Detect which cell encompasses the target text, then output its (X, Y) center coordinate. 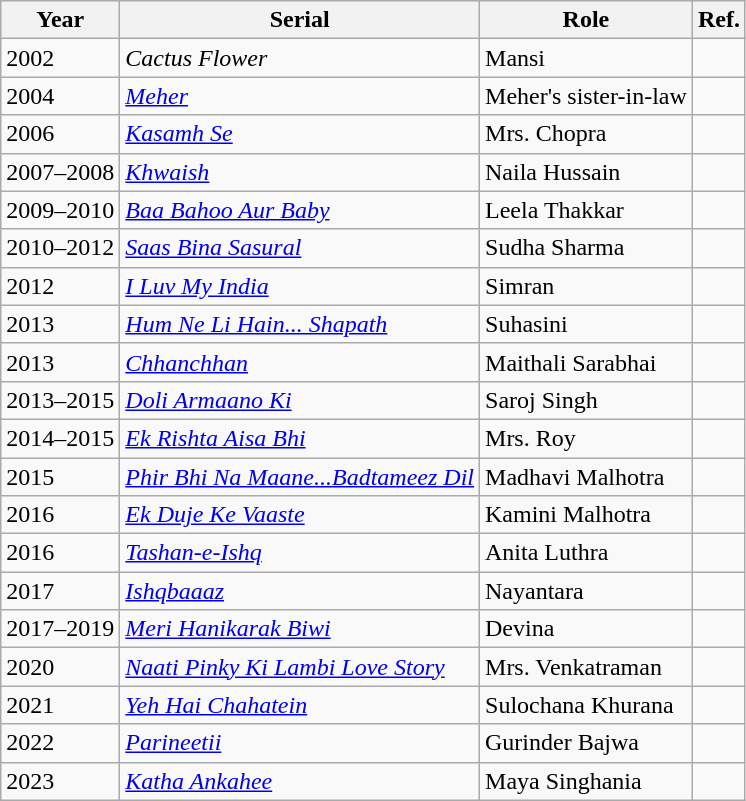
Meher's sister-in-law (586, 96)
Parineetii (300, 743)
Sulochana Khurana (586, 705)
Kasamh Se (300, 134)
2013–2015 (60, 400)
2015 (60, 477)
Mrs. Chopra (586, 134)
Maithali Sarabhai (586, 362)
Saroj Singh (586, 400)
2006 (60, 134)
Kamini Malhotra (586, 515)
Naati Pinky Ki Lambi Love Story (300, 667)
Ishqbaaaz (300, 591)
Meri Hanikarak Biwi (300, 629)
2004 (60, 96)
Naila Hussain (586, 172)
Mrs. Venkatraman (586, 667)
Suhasini (586, 324)
Cactus Flower (300, 58)
Doli Armaano Ki (300, 400)
Serial (300, 20)
2007–2008 (60, 172)
Chhanchhan (300, 362)
2017–2019 (60, 629)
I Luv My India (300, 286)
Maya Singhania (586, 781)
Simran (586, 286)
Yeh Hai Chahatein (300, 705)
Ek Rishta Aisa Bhi (300, 438)
Devina (586, 629)
2020 (60, 667)
Phir Bhi Na Maane...Badtameez Dil (300, 477)
Mrs. Roy (586, 438)
Year (60, 20)
2009–2010 (60, 210)
Katha Ankahee (300, 781)
Anita Luthra (586, 553)
Sudha Sharma (586, 248)
Madhavi Malhotra (586, 477)
2014–2015 (60, 438)
Role (586, 20)
2023 (60, 781)
2022 (60, 743)
2017 (60, 591)
2010–2012 (60, 248)
Gurinder Bajwa (586, 743)
Hum Ne Li Hain... Shapath (300, 324)
2021 (60, 705)
Ref. (718, 20)
2012 (60, 286)
Saas Bina Sasural (300, 248)
Ek Duje Ke Vaaste (300, 515)
Meher (300, 96)
Mansi (586, 58)
Baa Bahoo Aur Baby (300, 210)
2002 (60, 58)
Nayantara (586, 591)
Khwaish (300, 172)
Tashan-e-Ishq (300, 553)
Leela Thakkar (586, 210)
